Return the (x, y) coordinate for the center point of the cell that contains the specified text.  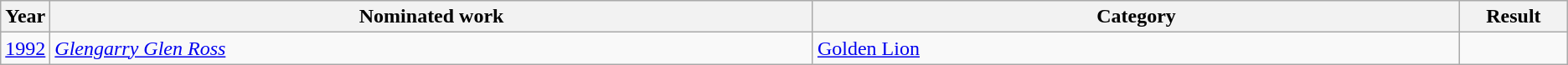
Year (25, 17)
Golden Lion (1136, 48)
1992 (25, 48)
Nominated work (432, 17)
Result (1514, 17)
Category (1136, 17)
Glengarry Glen Ross (432, 48)
